Find where the given text appears and provide that cell's center as [x, y] coordinate. 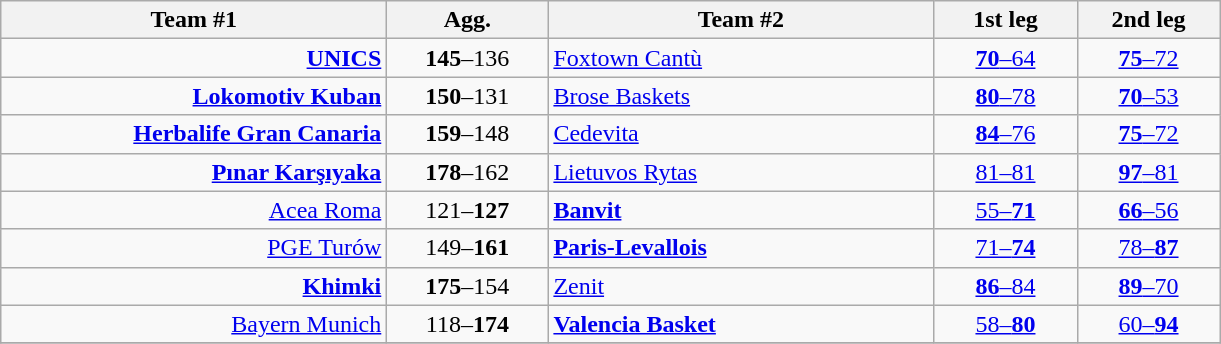
84–76 [1006, 134]
66–56 [1148, 210]
Zenit [741, 286]
1st leg [1006, 20]
89–70 [1148, 286]
Team #2 [741, 20]
Paris-Levallois [741, 248]
Team #1 [194, 20]
70–64 [1006, 58]
71–74 [1006, 248]
145–136 [468, 58]
150–131 [468, 96]
Cedevita [741, 134]
70–53 [1148, 96]
Herbalife Gran Canaria [194, 134]
Brose Baskets [741, 96]
Banvit [741, 210]
Valencia Basket [741, 324]
178–162 [468, 172]
80–78 [1006, 96]
Pınar Karşıyaka [194, 172]
Lietuvos Rytas [741, 172]
58–80 [1006, 324]
81–81 [1006, 172]
121–127 [468, 210]
60–94 [1148, 324]
175–154 [468, 286]
Khimki [194, 286]
149–161 [468, 248]
Acea Roma [194, 210]
86–84 [1006, 286]
118–174 [468, 324]
78–87 [1148, 248]
159–148 [468, 134]
PGE Turów [194, 248]
Bayern Munich [194, 324]
Agg. [468, 20]
Lokomotiv Kuban [194, 96]
UNICS [194, 58]
Foxtown Cantù [741, 58]
55–71 [1006, 210]
2nd leg [1148, 20]
97–81 [1148, 172]
